Output the (x, y) coordinate of the center of the cell containing the given text.  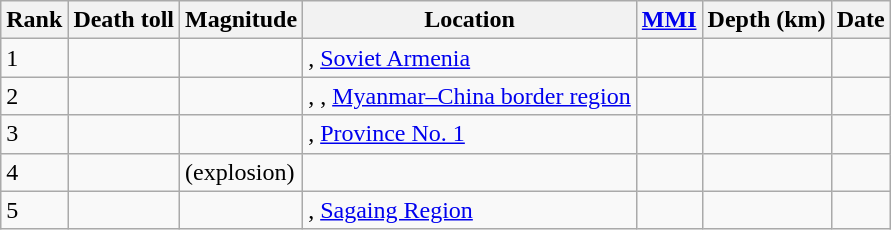
Location (470, 20)
, Soviet Armenia (470, 58)
, Sagaing Region (470, 210)
4 (34, 172)
MMI (669, 20)
5 (34, 210)
Rank (34, 20)
3 (34, 134)
Depth (km) (766, 20)
Magnitude (242, 20)
Death toll (124, 20)
1 (34, 58)
(explosion) (242, 172)
Date (860, 20)
, Province No. 1 (470, 134)
, , Myanmar–China border region (470, 96)
2 (34, 96)
